Search for the cell housing the specified text and yield its [x, y] center coordinate. 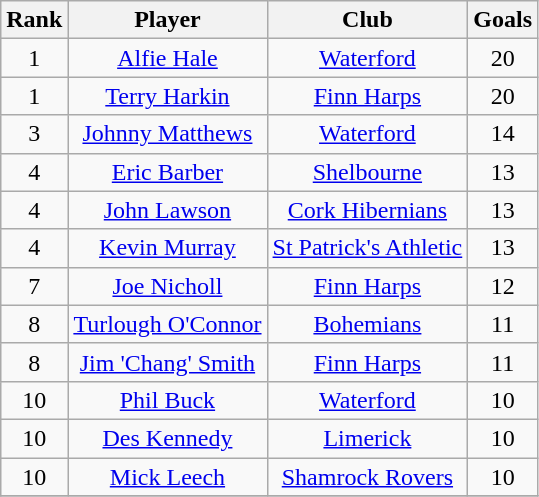
12 [503, 286]
Cork Hibernians [368, 210]
Alfie Hale [168, 58]
Joe Nicholl [168, 286]
Terry Harkin [168, 96]
Phil Buck [168, 400]
Turlough O'Connor [168, 324]
7 [34, 286]
Rank [34, 20]
Shamrock Rovers [368, 477]
14 [503, 134]
Player [168, 20]
Des Kennedy [168, 438]
Shelbourne [368, 172]
Club [368, 20]
Eric Barber [168, 172]
Kevin Murray [168, 248]
Limerick [368, 438]
Johnny Matthews [168, 134]
Goals [503, 20]
3 [34, 134]
St Patrick's Athletic [368, 248]
Bohemians [368, 324]
John Lawson [168, 210]
Mick Leech [168, 477]
Jim 'Chang' Smith [168, 362]
